Determine the (x, y) coordinate at the center of the cell enclosing the given text.  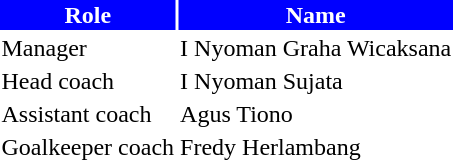
Name (316, 15)
Manager (88, 48)
I Nyoman Graha Wicaksana (316, 48)
Assistant coach (88, 114)
Agus Tiono (316, 114)
Role (88, 15)
Head coach (88, 81)
I Nyoman Sujata (316, 81)
